Locate the cell with the specified text and output its [x, y] center coordinate. 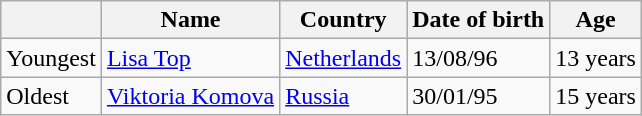
13/08/96 [478, 58]
Name [190, 20]
13 years [596, 58]
15 years [596, 96]
Oldest [52, 96]
Youngest [52, 58]
Viktoria Komova [190, 96]
Country [344, 20]
Lisa Top [190, 58]
Netherlands [344, 58]
30/01/95 [478, 96]
Date of birth [478, 20]
Russia [344, 96]
Age [596, 20]
